Output the [X, Y] coordinate of the center of the cell containing the given text.  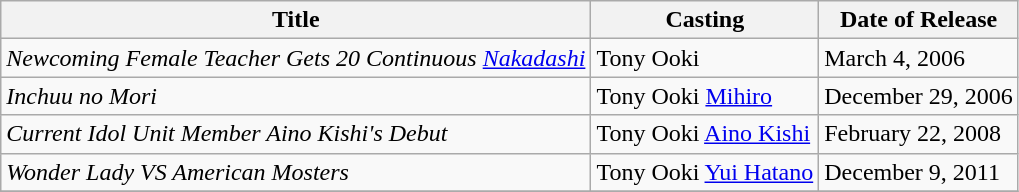
Date of Release [919, 20]
Tony Ooki Yui Hatano [705, 172]
March 4, 2006 [919, 58]
Wonder Lady VS American Mosters [296, 172]
Inchuu no Mori [296, 96]
December 9, 2011 [919, 172]
Tony Ooki Aino Kishi [705, 134]
Title [296, 20]
Newcoming Female Teacher Gets 20 Continuous Nakadashi [296, 58]
Tony Ooki [705, 58]
Tony Ooki Mihiro [705, 96]
Casting [705, 20]
December 29, 2006 [919, 96]
February 22, 2008 [919, 134]
Current Idol Unit Member Aino Kishi's Debut [296, 134]
